Pinpoint the cell where the given text exists, returning its (X, Y) midpoint coordinate. 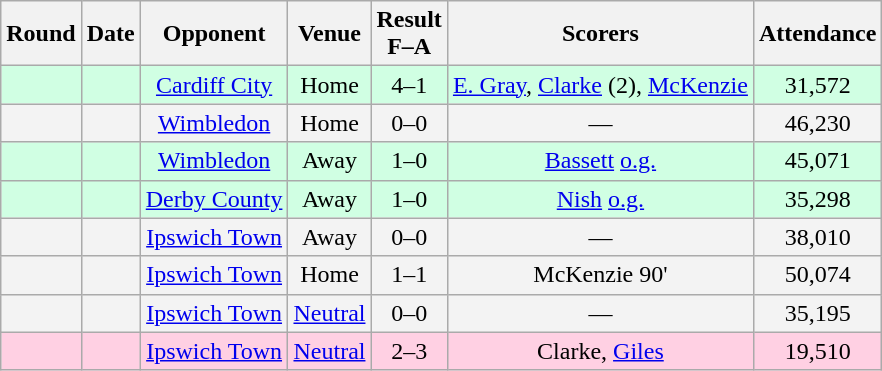
4–1 (409, 85)
50,074 (817, 275)
ResultF–A (409, 34)
Clarke, Giles (600, 351)
Round (41, 34)
Attendance (817, 34)
38,010 (817, 237)
Derby County (214, 199)
45,071 (817, 161)
McKenzie 90' (600, 275)
Scorers (600, 34)
19,510 (817, 351)
31,572 (817, 85)
46,230 (817, 123)
1–1 (409, 275)
Cardiff City (214, 85)
E. Gray, Clarke (2), McKenzie (600, 85)
Date (110, 34)
Bassett o.g. (600, 161)
Nish o.g. (600, 199)
Venue (330, 34)
35,298 (817, 199)
2–3 (409, 351)
35,195 (817, 313)
Opponent (214, 34)
